Determine the (x, y) coordinate at the center of the cell enclosing the given text.  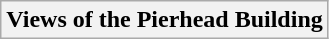
Views of the Pierhead Building (165, 20)
